Return the [x, y] coordinate for the center point of the cell that contains the specified text.  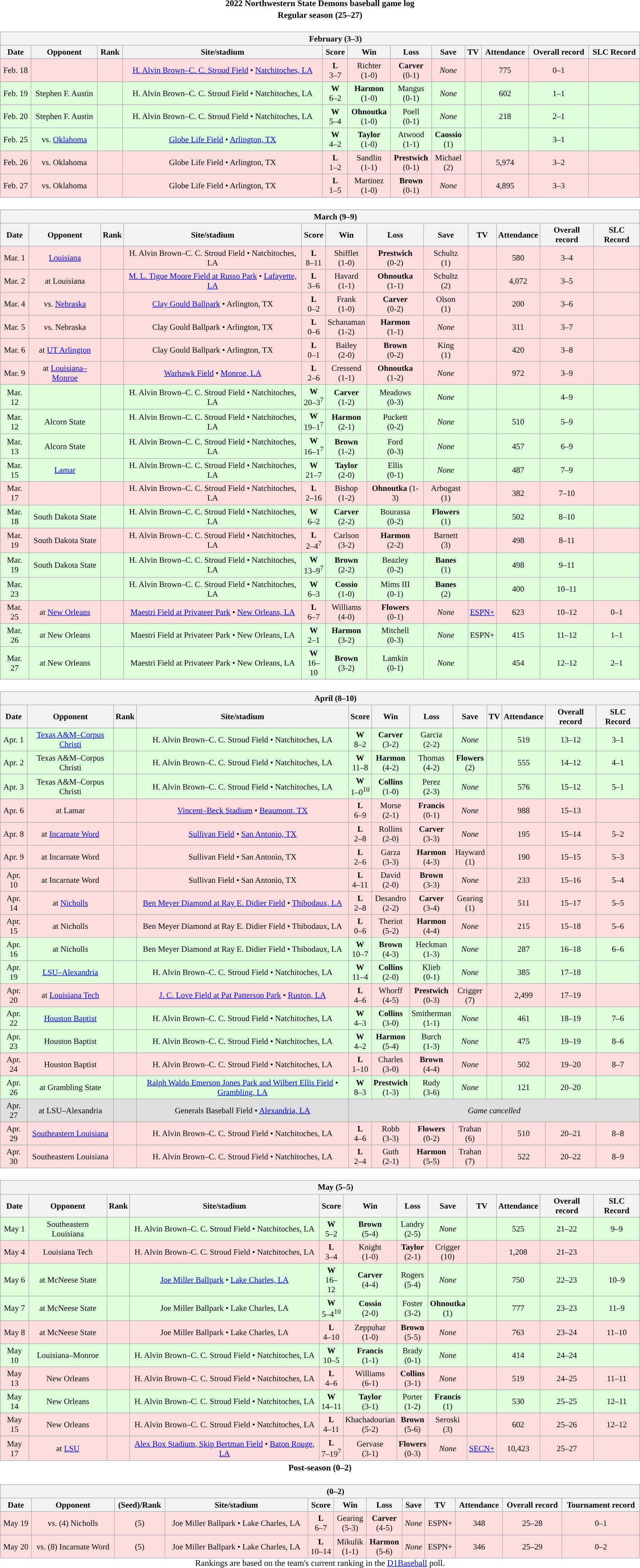
W5–410 [331, 1308]
vs. (8) Incarnate Word [73, 1546]
L2–16 [314, 493]
Ohnoutka(1-1) [395, 281]
988 [524, 810]
Morse(2-1) [391, 810]
Mar. 25 [15, 612]
Ohnoutka(1-0) [369, 116]
W16–17 [314, 447]
Francis(1) [448, 1401]
L1–5 [335, 186]
18–19 [571, 1018]
3–4 [567, 258]
24–25 [567, 1378]
2,499 [524, 995]
Apr. 14 [14, 903]
522 [524, 1157]
Gearing(1) [470, 903]
W16–12 [331, 1280]
11–11 [616, 1378]
14–12 [571, 763]
Mims III(0-1) [395, 589]
Francis(0-1) [431, 810]
Collins(1-0) [391, 787]
Ford(0-3) [395, 447]
Apr. 30 [14, 1157]
Rogers(5-4) [412, 1280]
W13–97 [314, 565]
Apr. 8 [14, 834]
5–2 [618, 834]
May 19 [16, 1523]
Prestwich(0-1) [411, 163]
Carver(3-2) [391, 740]
Ralph Waldo Emerson Jones Park and Wilbert Ellis Field • Grambling, LA [242, 1087]
348 [479, 1523]
218 [505, 116]
May 8 [15, 1333]
Harmon(4-3) [431, 857]
Khachadourian(5-2) [370, 1425]
Puckett(0-2) [395, 422]
Carver(1-2) [346, 397]
12–11 [616, 1401]
Bishop(1-2) [346, 493]
Feb. 27 [16, 186]
Thomas(4-2) [431, 763]
8–8 [618, 1134]
414 [518, 1355]
at UT Arlington [65, 350]
21–22 [567, 1229]
8–7 [618, 1065]
10–9 [616, 1280]
Francis(1-1) [370, 1355]
10–11 [567, 589]
Feb. 19 [16, 94]
L3–6 [314, 281]
454 [518, 663]
Sandlin(1-1) [369, 163]
15–13 [571, 810]
385 [524, 972]
Robb(3-3) [391, 1134]
1,208 [518, 1252]
215 [524, 926]
at Lamar [71, 810]
511 [524, 903]
Mar. 2 [15, 281]
W5–4 [335, 116]
W11–8 [360, 763]
Charles(3-0) [391, 1065]
Brown(5-5) [412, 1333]
Apr. 26 [14, 1087]
L0–2 [314, 304]
311 [518, 327]
Harmon(1-1) [395, 327]
Apr. 19 [14, 972]
at LSU [68, 1448]
8–10 [567, 517]
Perez(2-3) [431, 787]
Taylor(2-0) [346, 470]
190 [524, 857]
Apr. 27 [14, 1110]
Rudy(3-6) [431, 1087]
Banes(2) [446, 589]
L3–7 [335, 70]
Warhawk Field • Monroe, LA [212, 373]
Apr. 6 [14, 810]
Collins(3-0) [391, 1018]
Carlson(3-2) [346, 540]
Mangus(0-1) [411, 94]
W14–11 [331, 1401]
Harmon(3-2) [346, 635]
Atwood(1-1) [411, 139]
25–27 [567, 1448]
Carver(0-2) [395, 304]
9–9 [616, 1229]
Carver(3-4) [431, 903]
Barnett(3) [446, 540]
Lamkin(0-1) [395, 663]
8–6 [618, 1041]
L8–11 [314, 258]
Frank(1-0) [346, 304]
(0–2) [320, 1492]
Apr. 2 [14, 763]
Burch(1-3) [431, 1041]
Harmon(5-5) [431, 1157]
W2–1 [314, 635]
4–1 [618, 763]
W5–2 [331, 1229]
3–2 [559, 163]
Mikulik(1-1) [350, 1546]
23–23 [567, 1308]
Cressend(1-1) [346, 373]
461 [524, 1018]
SECN+ [482, 1448]
Bailey(2-0) [346, 350]
Tournament record [601, 1505]
March (9–9) [320, 216]
W21–7 [314, 470]
17–19 [571, 995]
Mar. 4 [15, 304]
Mar. 18 [15, 517]
525 [518, 1229]
Schultz(2) [446, 281]
February (3–3) [320, 39]
Prestwich(1-3) [391, 1087]
15–18 [571, 926]
750 [518, 1280]
8–9 [618, 1157]
Mar. 5 [15, 327]
W11–4 [360, 972]
W8–2 [360, 740]
May 14 [15, 1401]
21–23 [567, 1252]
555 [524, 763]
Apr. 24 [14, 1065]
Apr. 9 [14, 857]
Alex Box Stadium, Skip Bertman Field • Baton Rouge, LA [224, 1448]
Apr. 20 [14, 995]
L2–47 [314, 540]
Cossio(2-0) [370, 1308]
J. C. Love Field at Pat Patterson Park • Ruston, LA [242, 995]
3–9 [567, 373]
19–19 [571, 1041]
Smitherman(1-1) [431, 1018]
Ellis(0-1) [395, 470]
M. L. Tigue Moore Field at Russo Park • Lafayette, LA [212, 281]
Vincent–Beck Stadium • Beaumont, TX [242, 810]
777 [518, 1308]
Martinez(1-0) [369, 186]
Collins(2-0) [391, 972]
Feb. 18 [16, 70]
at Louisiana [65, 281]
Crigger(7) [470, 995]
Williams(4-0) [346, 612]
775 [505, 70]
8–11 [567, 540]
Feb. 20 [16, 116]
April (8–10) [320, 698]
Apr. 10 [14, 880]
Feb. 26 [16, 163]
at Louisiana–Monroe [65, 373]
972 [518, 373]
May 7 [15, 1308]
Mar. 27 [15, 663]
Beazley(0-2) [395, 565]
Ohnoutka (1-3) [395, 493]
Brown(1-2) [346, 447]
Ohnoutka(1-2) [395, 373]
Theriot(5-2) [391, 926]
15–14 [571, 834]
Cossio(1-0) [346, 589]
19–20 [571, 1065]
Apr. 29 [14, 1134]
20–20 [571, 1087]
Mar. 23 [15, 589]
May 17 [15, 1448]
Landry(2-5) [412, 1229]
W10–5 [331, 1355]
3–7 [567, 327]
L1–10 [360, 1065]
Brown(5-4) [370, 1229]
Taylor(3-1) [370, 1401]
Harmon(1-0) [369, 94]
Flowers(0-1) [395, 612]
Mar. 26 [15, 635]
Carver(2-2) [346, 517]
5–5 [618, 903]
Trahan(7) [470, 1157]
Carver(0-1) [411, 70]
25–28 [532, 1523]
Havard(1-1) [346, 281]
Seroski(3) [448, 1425]
Caossio(1) [449, 139]
Desandro(2-2) [391, 903]
Flowers(0-3) [412, 1448]
Generals Baseball Field • Alexandria, LA [242, 1110]
11–9 [616, 1308]
25–29 [532, 1546]
Apr. 16 [14, 949]
L4–10 [331, 1333]
Harmon(2-2) [395, 540]
at Grambling State [71, 1087]
Carver(4-4) [370, 1280]
Lamar [65, 470]
3–8 [567, 350]
Mar. 13 [15, 447]
Brown(3-3) [431, 880]
6–9 [567, 447]
L0–1 [314, 350]
Game cancelled [494, 1110]
Apr. 15 [14, 926]
Garza(3-3) [391, 857]
Hayward(1) [470, 857]
382 [518, 493]
25–25 [567, 1401]
May 13 [15, 1378]
David(2-0) [391, 880]
Harmon(5-6) [384, 1546]
15–16 [571, 880]
4–9 [567, 397]
195 [524, 834]
W6–3 [314, 589]
23–24 [567, 1333]
Brown(0-2) [395, 350]
Trahan(6) [470, 1134]
Flowers(2) [470, 763]
W19–17 [314, 422]
LSU–Alexandria [71, 972]
May 10 [15, 1355]
Banes(1) [446, 565]
Olson(1) [446, 304]
L1–2 [335, 163]
Brown(0-1) [411, 186]
15–17 [571, 903]
623 [518, 612]
Flowers(1) [446, 517]
22–23 [567, 1280]
Feb. 25 [16, 139]
L3–4 [331, 1252]
5,974 [505, 163]
Louisiana–Monroe [68, 1355]
May 4 [15, 1252]
L2–4 [360, 1157]
Schanaman(1-2) [346, 327]
Apr. 22 [14, 1018]
Louisiana Tech [68, 1252]
17–18 [571, 972]
415 [518, 635]
Carver(4-5) [384, 1523]
Brown(5-6) [412, 1425]
Arbogast (1) [446, 493]
Gervase(3-1) [370, 1448]
Heckman(1-3) [431, 949]
530 [518, 1401]
vs. (4) Nicholls [73, 1523]
10–12 [567, 612]
Meadows(0-3) [395, 397]
6–6 [618, 949]
Zeppuhar(1-0) [370, 1333]
Prestwich(0-3) [431, 995]
Rollins(2-0) [391, 834]
0–2 [601, 1546]
13–12 [571, 740]
Taylor(2-1) [412, 1252]
Carver(3-3) [431, 834]
121 [524, 1087]
200 [518, 304]
L10–14 [321, 1546]
Brown(3-2) [346, 663]
Harmon(4-2) [391, 763]
Williams(6-1) [370, 1378]
346 [479, 1546]
Mar. 1 [15, 258]
Prestwich(0-2) [395, 258]
Knight(1-0) [370, 1252]
457 [518, 447]
20–21 [571, 1134]
W8–3 [360, 1087]
5–6 [618, 926]
420 [518, 350]
Taylor(1-0) [369, 139]
15–15 [571, 857]
3–5 [567, 281]
King(1) [446, 350]
580 [518, 258]
W16–10 [314, 663]
Guth(2-1) [391, 1157]
Mar. 15 [15, 470]
Schultz(1) [446, 258]
24–24 [567, 1355]
at LSU–Alexandria [71, 1110]
W4–3 [360, 1018]
Shifflet(1-0) [346, 258]
Mar. 9 [15, 373]
10,423 [518, 1448]
5–4 [618, 880]
475 [524, 1041]
May 1 [15, 1229]
Harmon(4-4) [431, 926]
5–9 [567, 422]
Michael(2) [449, 163]
20–22 [571, 1157]
W20–37 [314, 397]
9–11 [567, 565]
Flowers(0-2) [431, 1134]
Collins(3-1) [412, 1378]
Harmon(5-4) [391, 1041]
Mitchell(0-3) [395, 635]
25–26 [567, 1425]
Porter(1-2) [412, 1401]
763 [518, 1333]
at Louisiana Tech [71, 995]
Whorff(4-5) [391, 995]
233 [524, 880]
May 6 [15, 1280]
Brown(4-3) [391, 949]
May 20 [16, 1546]
15–12 [571, 787]
576 [524, 787]
7–9 [567, 470]
(Seed)/Rank [140, 1505]
Louisiana [65, 258]
L6–9 [360, 810]
Mar. 17 [15, 493]
Brown(4-4) [431, 1065]
Crigger(10) [448, 1252]
May (5–5) [320, 1187]
3–3 [559, 186]
11–10 [616, 1333]
W10–7 [360, 949]
Garcia(2-2) [431, 740]
Harmon(2-1) [346, 422]
May 15 [15, 1425]
Brady(0-1) [412, 1355]
Klieb(0-1) [431, 972]
Ohnoutka(1) [448, 1308]
16–18 [571, 949]
4,072 [518, 281]
Foster(3-2) [412, 1308]
7–10 [567, 493]
W1–010 [360, 787]
5–3 [618, 857]
Apr. 3 [14, 787]
5–1 [618, 787]
Apr. 23 [14, 1041]
287 [524, 949]
Richter(1-0) [369, 70]
Poell(0-1) [411, 116]
Mar. 6 [15, 350]
Gearing(5-3) [350, 1523]
4,895 [505, 186]
487 [518, 470]
Apr. 1 [14, 740]
7–6 [618, 1018]
Bourassa(0-2) [395, 517]
400 [518, 589]
L7–197 [331, 1448]
11–12 [567, 635]
3–6 [567, 304]
Brown(2-2) [346, 565]
